Search for the cell housing the specified text and yield its (x, y) center coordinate. 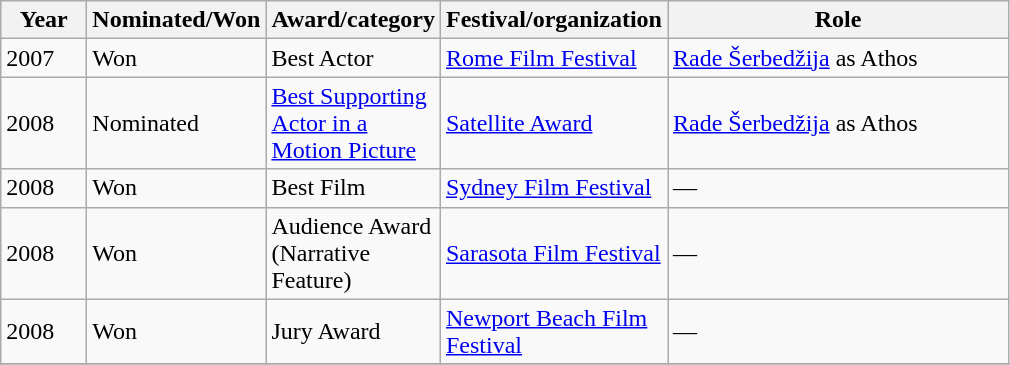
Rome Film Festival (554, 58)
Nominated/Won (176, 20)
Festival/organization (554, 20)
Award/category (354, 20)
Newport Beach Film Festival (554, 332)
Audience Award (Narrative Feature) (354, 253)
Sarasota Film Festival (554, 253)
Best Film (354, 188)
Satellite Award (554, 123)
Best Supporting Actor in a Motion Picture (354, 123)
Role (838, 20)
Nominated (176, 123)
Best Actor (354, 58)
Year (44, 20)
Jury Award (354, 332)
Sydney Film Festival (554, 188)
2007 (44, 58)
